Provide the [x, y] coordinate of the cell's center where the given text is located.  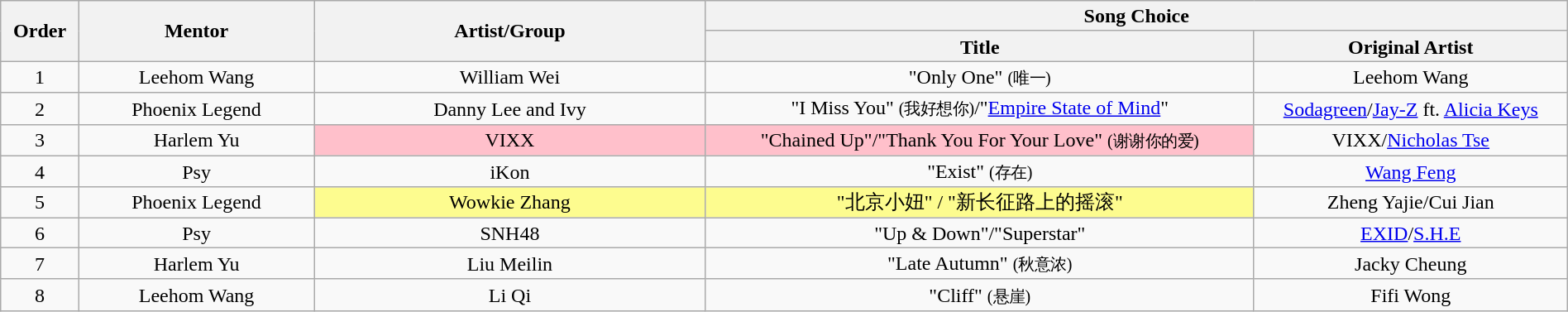
Fifi Wong [1411, 295]
Wang Feng [1411, 171]
2 [40, 108]
Artist/Group [510, 31]
3 [40, 140]
SNH48 [510, 233]
"Chained Up"/"Thank You For Your Love" (谢谢你的爱) [979, 140]
5 [40, 202]
Original Artist [1411, 46]
William Wei [510, 77]
Song Choice [1136, 17]
VIXX [510, 140]
Title [979, 46]
Order [40, 31]
"Exist" (存在) [979, 171]
Liu Meilin [510, 263]
Li Qi [510, 295]
"北京小妞" / "新长征路上的摇滚" [979, 202]
VIXX/Nicholas Tse [1411, 140]
iKon [510, 171]
"Only One" (唯一) [979, 77]
Mentor [196, 31]
EXID/S.H.E [1411, 233]
4 [40, 171]
6 [40, 233]
"Late Autumn" (秋意浓) [979, 263]
"Cliff" (悬崖) [979, 295]
8 [40, 295]
Jacky Cheung [1411, 263]
"I Miss You" (我好想你)/"Empire State of Mind" [979, 108]
Danny Lee and Ivy [510, 108]
Wowkie Zhang [510, 202]
"Up & Down"/"Superstar" [979, 233]
7 [40, 263]
1 [40, 77]
Sodagreen/Jay-Z ft. Alicia Keys [1411, 108]
Zheng Yajie/Cui Jian [1411, 202]
